Identify which cell holds the provided text, then report its [x, y] central coordinate. 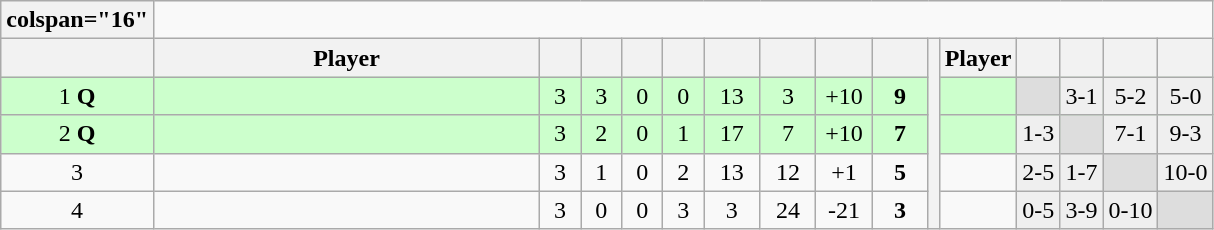
5 [900, 172]
5-2 [1130, 96]
12 [788, 172]
7-1 [1130, 134]
4 [78, 210]
9 [900, 96]
24 [788, 210]
2 Q [78, 134]
2-5 [1038, 172]
+1 [844, 172]
9-3 [1186, 134]
1 Q [78, 96]
0-5 [1038, 210]
3-9 [1082, 210]
10-0 [1186, 172]
17 [732, 134]
-21 [844, 210]
1-7 [1082, 172]
3-1 [1082, 96]
5-0 [1186, 96]
0-10 [1130, 210]
1-3 [1038, 134]
colspan="16" [78, 20]
